Detect which cell encompasses the target text, then output its (x, y) center coordinate. 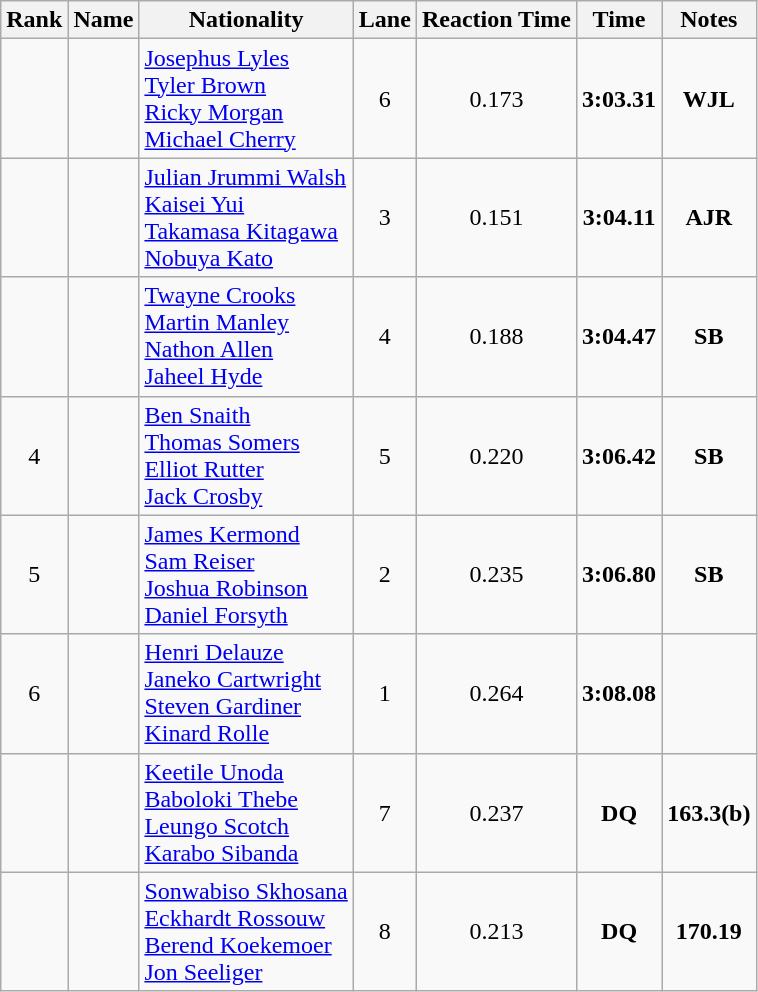
163.3(b) (709, 812)
James KermondSam ReiserJoshua RobinsonDaniel Forsyth (246, 574)
3:04.11 (620, 218)
Ben SnaithThomas SomersElliot RutterJack Crosby (246, 456)
7 (384, 812)
0.188 (496, 336)
0.264 (496, 694)
Sonwabiso SkhosanaEckhardt RossouwBerend KoekemoerJon Seeliger (246, 932)
AJR (709, 218)
Notes (709, 20)
0.220 (496, 456)
Lane (384, 20)
0.151 (496, 218)
Name (104, 20)
Josephus LylesTyler BrownRicky MorganMichael Cherry (246, 98)
3:06.42 (620, 456)
1 (384, 694)
Julian Jrummi WalshKaisei YuiTakamasa KitagawaNobuya Kato (246, 218)
Henri DelauzeJaneko CartwrightSteven GardinerKinard Rolle (246, 694)
0.235 (496, 574)
Reaction Time (496, 20)
Twayne CrooksMartin ManleyNathon AllenJaheel Hyde (246, 336)
3:06.80 (620, 574)
WJL (709, 98)
8 (384, 932)
3:08.08 (620, 694)
Keetile UnodaBaboloki ThebeLeungo ScotchKarabo Sibanda (246, 812)
0.237 (496, 812)
3 (384, 218)
0.213 (496, 932)
3:04.47 (620, 336)
3:03.31 (620, 98)
Rank (34, 20)
0.173 (496, 98)
Nationality (246, 20)
2 (384, 574)
170.19 (709, 932)
Time (620, 20)
